Return the [X, Y] coordinate for the center point of the cell that contains the specified text.  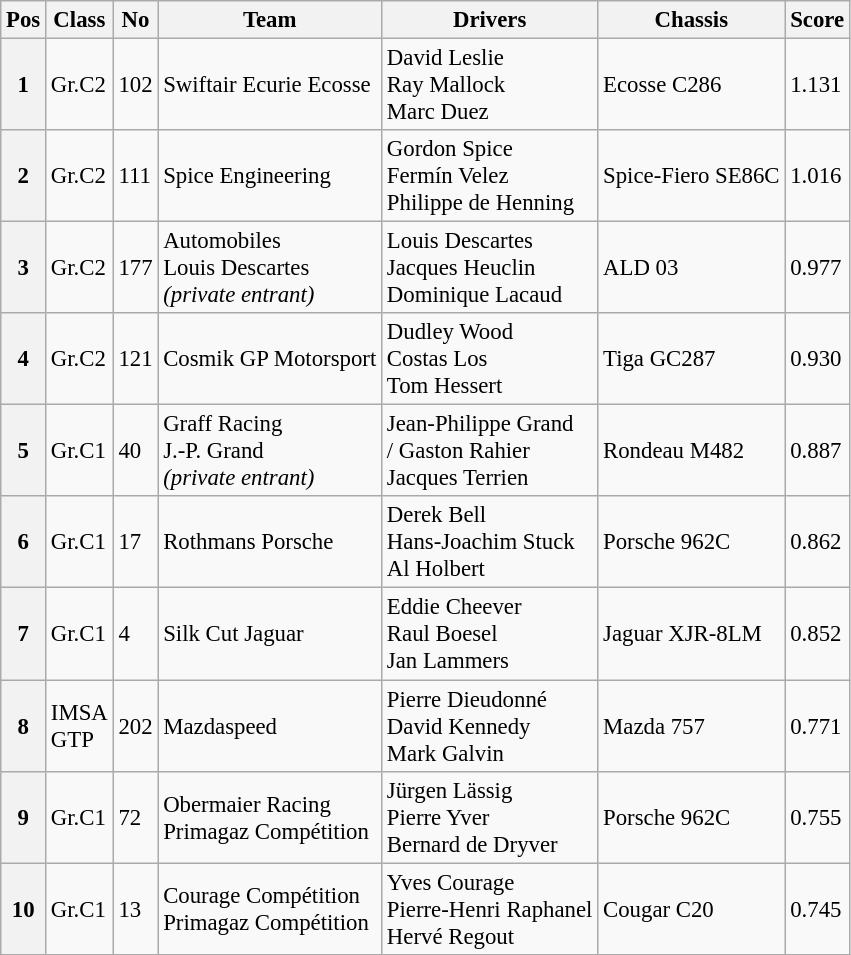
Drivers [490, 20]
40 [136, 451]
9 [24, 817]
72 [136, 817]
Mazdaspeed [270, 726]
Gordon Spice Fermín Velez Philippe de Henning [490, 176]
ALD 03 [692, 268]
Jean-Philippe Grand/ Gaston Rahier Jacques Terrien [490, 451]
0.852 [818, 634]
121 [136, 359]
Automobiles Louis Descartes(private entrant) [270, 268]
Pos [24, 20]
No [136, 20]
Silk Cut Jaguar [270, 634]
111 [136, 176]
Yves Courage Pierre-Henri Raphanel Hervé Regout [490, 909]
Swiftair Ecurie Ecosse [270, 85]
Courage Compétition Primagaz Compétition [270, 909]
Spice Engineering [270, 176]
0.887 [818, 451]
Class [80, 20]
0.862 [818, 542]
0.771 [818, 726]
Score [818, 20]
Rondeau M482 [692, 451]
Mazda 757 [692, 726]
IMSAGTP [80, 726]
Tiga GC287 [692, 359]
David Leslie Ray Mallock Marc Duez [490, 85]
Graff Racing J.-P. Grand(private entrant) [270, 451]
177 [136, 268]
0.745 [818, 909]
5 [24, 451]
1.016 [818, 176]
17 [136, 542]
13 [136, 909]
10 [24, 909]
0.755 [818, 817]
2 [24, 176]
1 [24, 85]
1.131 [818, 85]
Derek Bell Hans-Joachim Stuck Al Holbert [490, 542]
202 [136, 726]
Pierre Dieudonné David Kennedy Mark Galvin [490, 726]
Cosmik GP Motorsport [270, 359]
0.930 [818, 359]
Ecosse C286 [692, 85]
102 [136, 85]
Dudley Wood Costas Los Tom Hessert [490, 359]
Obermaier Racing Primagaz Compétition [270, 817]
Jürgen Lässig Pierre Yver Bernard de Dryver [490, 817]
Chassis [692, 20]
8 [24, 726]
Cougar C20 [692, 909]
Louis Descartes Jacques Heuclin Dominique Lacaud [490, 268]
6 [24, 542]
7 [24, 634]
Spice-Fiero SE86C [692, 176]
3 [24, 268]
Jaguar XJR-8LM [692, 634]
Eddie Cheever Raul Boesel Jan Lammers [490, 634]
0.977 [818, 268]
Team [270, 20]
Rothmans Porsche [270, 542]
